Scan for the cell matching the given text and deliver its (x, y) coordinate at center. 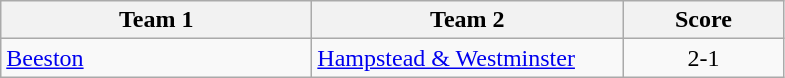
Team 2 (468, 20)
2-1 (704, 58)
Hampstead & Westminster (468, 58)
Beeston (156, 58)
Team 1 (156, 20)
Score (704, 20)
